For the text-containing cell, return its midpoint in [x, y] coordinate format. 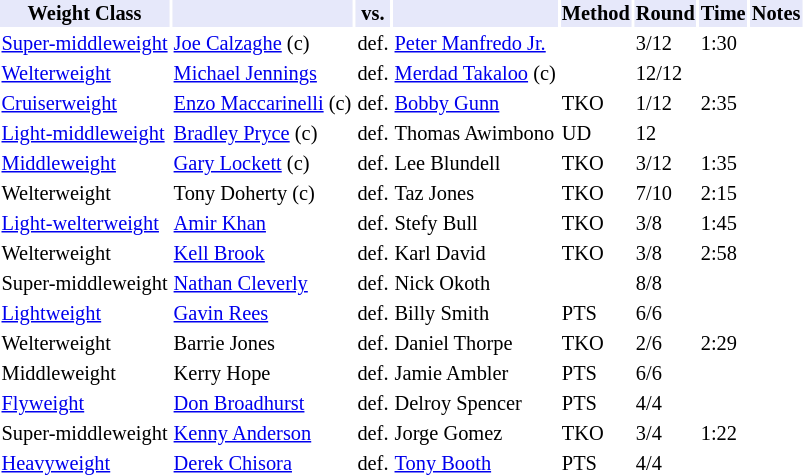
3/4 [665, 434]
2:15 [723, 194]
1/12 [665, 104]
Kenny Anderson [262, 434]
Kell Brook [262, 254]
Weight Class [84, 14]
Peter Manfredo Jr. [475, 44]
vs. [373, 14]
UD [596, 134]
Nick Okoth [475, 284]
Delroy Spencer [475, 404]
Merdad Takaloo (c) [475, 74]
Lee Blundell [475, 164]
2/6 [665, 344]
Flyweight [84, 404]
Jamie Ambler [475, 374]
Cruiserweight [84, 104]
2:35 [723, 104]
Don Broadhurst [262, 404]
Kerry Hope [262, 374]
2:58 [723, 254]
2:29 [723, 344]
1:22 [723, 434]
Karl David [475, 254]
12 [665, 134]
Notes [776, 14]
Gavin Rees [262, 314]
Nathan Cleverly [262, 284]
1:45 [723, 224]
Taz Jones [475, 194]
Tony Doherty (c) [262, 194]
Time [723, 14]
Jorge Gomez [475, 434]
4/4 [665, 404]
Thomas Awimbono [475, 134]
Round [665, 14]
1:30 [723, 44]
7/10 [665, 194]
Daniel Thorpe [475, 344]
Barrie Jones [262, 344]
Billy Smith [475, 314]
Gary Lockett (c) [262, 164]
Light-welterweight [84, 224]
8/8 [665, 284]
Light-middleweight [84, 134]
Joe Calzaghe (c) [262, 44]
Stefy Bull [475, 224]
Bobby Gunn [475, 104]
Enzo Maccarinelli (c) [262, 104]
Bradley Pryce (c) [262, 134]
Michael Jennings [262, 74]
Lightweight [84, 314]
Method [596, 14]
1:35 [723, 164]
Amir Khan [262, 224]
12/12 [665, 74]
